Provide the (X, Y) coordinate of the cell's center where the given text is located.  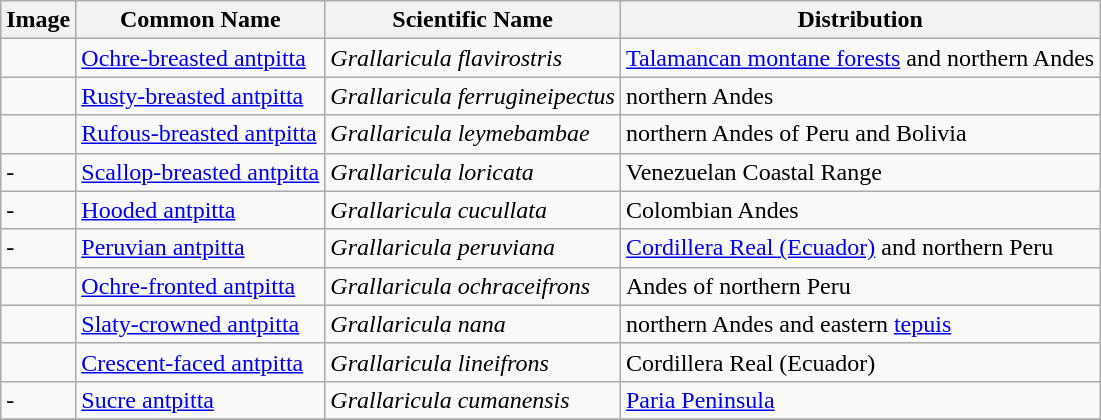
Hooded antpitta (200, 210)
Sucre antpitta (200, 400)
northern Andes (860, 96)
Rufous-breasted antpitta (200, 134)
Andes of northern Peru (860, 286)
Paria Peninsula (860, 400)
Grallaricula cumanensis (473, 400)
northern Andes and eastern tepuis (860, 324)
Grallaricula lineifrons (473, 362)
Cordillera Real (Ecuador) and northern Peru (860, 248)
Ochre-fronted antpitta (200, 286)
Distribution (860, 20)
Rusty-breasted antpitta (200, 96)
Common Name (200, 20)
Grallaricula ochraceifrons (473, 286)
Grallaricula peruviana (473, 248)
Crescent-faced antpitta (200, 362)
Scientific Name (473, 20)
Grallaricula leymebambae (473, 134)
Colombian Andes (860, 210)
Slaty-crowned antpitta (200, 324)
Cordillera Real (Ecuador) (860, 362)
Grallaricula flavirostris (473, 58)
Image (38, 20)
Grallaricula ferrugineipectus (473, 96)
Grallaricula nana (473, 324)
Ochre-breasted antpitta (200, 58)
Talamancan montane forests and northern Andes (860, 58)
Scallop-breasted antpitta (200, 172)
Grallaricula loricata (473, 172)
Venezuelan Coastal Range (860, 172)
Grallaricula cucullata (473, 210)
Peruvian antpitta (200, 248)
northern Andes of Peru and Bolivia (860, 134)
